Identify which cell holds the provided text, then report its (x, y) central coordinate. 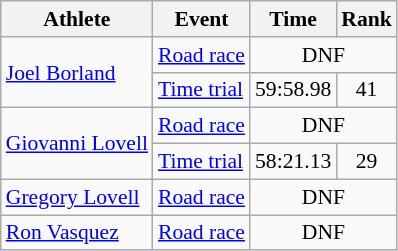
Ron Vasquez (77, 233)
Joel Borland (77, 72)
29 (366, 162)
Event (202, 19)
59:58.98 (293, 90)
Gregory Lovell (77, 197)
Athlete (77, 19)
58:21.13 (293, 162)
41 (366, 90)
Time (293, 19)
Rank (366, 19)
Giovanni Lovell (77, 144)
